Locate the cell with the specified text and output its (x, y) center coordinate. 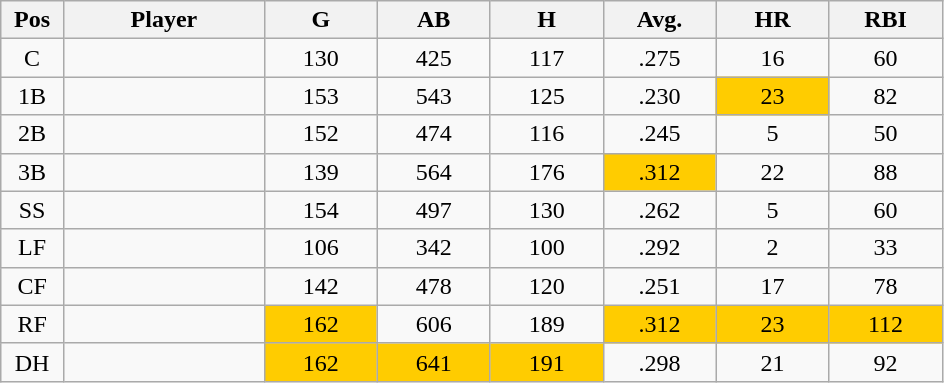
21 (772, 362)
RF (32, 324)
2 (772, 248)
106 (320, 248)
497 (434, 210)
154 (320, 210)
.245 (660, 134)
425 (434, 58)
641 (434, 362)
88 (886, 172)
16 (772, 58)
H (546, 20)
.275 (660, 58)
139 (320, 172)
125 (546, 96)
Avg. (660, 20)
2B (32, 134)
153 (320, 96)
176 (546, 172)
112 (886, 324)
50 (886, 134)
CF (32, 286)
116 (546, 134)
543 (434, 96)
478 (434, 286)
3B (32, 172)
G (320, 20)
564 (434, 172)
17 (772, 286)
.298 (660, 362)
DH (32, 362)
189 (546, 324)
22 (772, 172)
82 (886, 96)
AB (434, 20)
142 (320, 286)
.292 (660, 248)
Player (164, 20)
92 (886, 362)
.251 (660, 286)
HR (772, 20)
33 (886, 248)
C (32, 58)
1B (32, 96)
Pos (32, 20)
.230 (660, 96)
100 (546, 248)
342 (434, 248)
191 (546, 362)
RBI (886, 20)
78 (886, 286)
606 (434, 324)
120 (546, 286)
474 (434, 134)
152 (320, 134)
LF (32, 248)
117 (546, 58)
SS (32, 210)
.262 (660, 210)
